Provide the [x, y] coordinate of the cell's center where the given text is located.  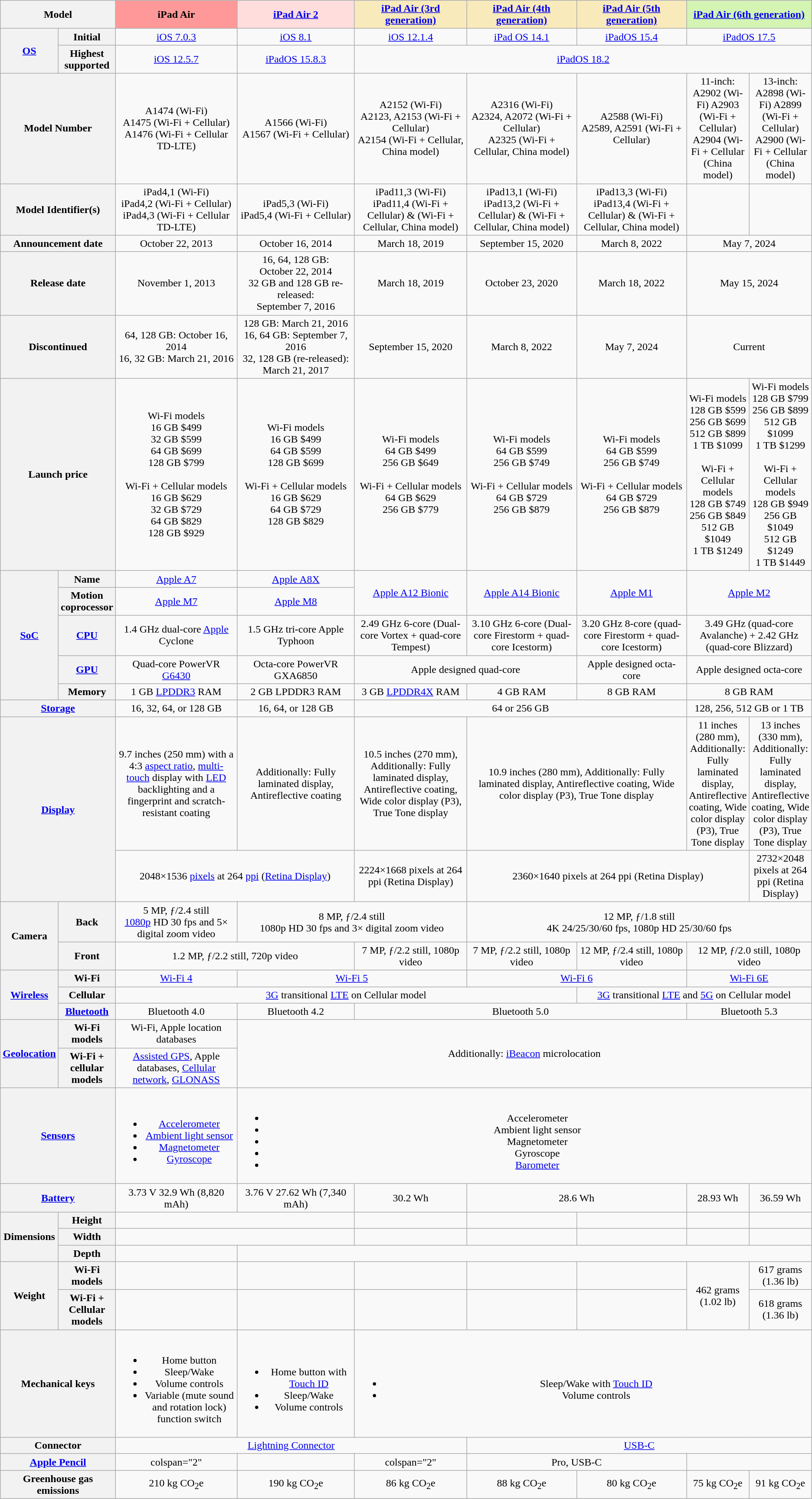
Pro, USB-C [577, 1462]
iOS 8.1 [296, 37]
Apple A7 [176, 579]
Home button with Touch IDSleep/WakeVolume controls [296, 1384]
Dimensions [29, 1237]
28.93 Wh [718, 1197]
Wireless [29, 995]
iOS 12.1.4 [410, 37]
36.59 Wh [780, 1197]
Home buttonSleep/WakeVolume controlsVariable (mute sound and rotation lock) function switch [176, 1384]
iPad Air (6th generation) [750, 15]
Apple M7 [176, 601]
Camera [29, 936]
Connector [58, 1446]
Wi-Fi models128 GB $599256 GB $699512 GB $8991 TB $1099Wi-Fi + Cellular models128 GB $749256 GB $849512 GB $10491 TB $1249 [718, 475]
iPad Air (5th generation) [632, 15]
2.49 GHz 6-core (Dual-core Vortex + quad-core Tempest) [410, 635]
iPad OS 14.1 [521, 37]
75 kg CO2e [718, 1485]
May 15, 2024 [750, 283]
Apple M8 [296, 601]
October 23, 2020 [521, 283]
Bluetooth [87, 1011]
iPad13,3 (Wi-Fi)iPad13,4 (Wi-Fi + Cellular) & (Wi-Fi + Cellular, China model) [632, 209]
Wi-Fi models128 GB $799256 GB $899512 GB $10991 TB $1299Wi-Fi + Cellular models128 GB $949256 GB $1049512 GB $12491 TB $1449 [780, 475]
13-inch:A2898 (Wi-Fi) A2899 (Wi-Fi + Cellular) A2900 (Wi-Fi + Cellular (China model) [780, 128]
3.76 V 27.62 Wh (7,340 mAh) [296, 1197]
iOS 7.0.3 [176, 37]
28.6 Wh [577, 1197]
USB-C [639, 1446]
Discontinued [58, 347]
iPadOS 17.5 [750, 37]
80 kg CO2e [632, 1485]
Launch price [58, 475]
Apple M1 [632, 593]
618 grams (1.36 lb) [780, 1310]
March 18, 2022 [632, 283]
Geolocation [29, 1053]
Greenhouse gas emissions [58, 1485]
64, 128 GB: October 16, 201416, 32 GB: March 21, 2016 [176, 347]
A2152 (Wi-Fi)A2123, A2153 (Wi-Fi + Cellular)A2154 (Wi-Fi + Cellular, China model) [410, 128]
Initial [87, 37]
Model Number [58, 128]
Announcement date [58, 243]
2732×2048 pixels at 264 ppi (Retina Display) [780, 876]
Highest supported [87, 59]
Cellular [87, 995]
iPadOS 15.4 [632, 37]
Mechanical keys [58, 1384]
Additionally: iBeacon microlocation [524, 1053]
190 kg CO2e [296, 1485]
Quad-core PowerVR G6430 [176, 669]
Bluetooth 4.2 [296, 1011]
3 GB LPDDR4X RAM [410, 692]
210 kg CO2e [176, 1485]
Motion coprocessor [87, 601]
Memory [87, 692]
A1474 (Wi-Fi)A1475 (Wi-Fi + Cellular)A1476 (Wi-Fi + Cellular TD-LTE) [176, 128]
Width [87, 1237]
86 kg CO2e [410, 1485]
Sleep/Wake with Touch IDVolume controls [583, 1384]
Wi-Fi + Cellular models [87, 1310]
10.5 inches (270 mm), Additionally: Fully laminated display, Antireflective coating, Wide color display (P3), True Tone display [410, 784]
Display [58, 810]
3G transitional LTE and 5G on Cellular model [694, 995]
CPU [87, 635]
128 GB: March 21, 201616, 64 GB: September 7, 201632, 128 GB (re-released): March 21, 2017 [296, 347]
Model Identifier(s) [58, 209]
12 MP, ƒ/2.4 still, 1080p video [632, 956]
Additionally: Fully laminated display, Antireflective coating [296, 784]
Wi-Fi [87, 978]
Wi-Fi 5 [352, 978]
Apple A8X [296, 579]
2 GB LPDDR3 RAM [296, 692]
iPad Air (3rd generation) [410, 15]
OS [29, 51]
1.5 GHz tri-core Apple Typhoon [296, 635]
12 MP, ƒ/1.8 still4K 24/25/30/60 fps, 1080p HD 25/30/60 fps [639, 922]
8 MP, ƒ/2.4 still1080p HD 30 fps and 3× digital zoom video [352, 922]
iPad5,3 (Wi-Fi)iPad5,4 (Wi-Fi + Cellular) [296, 209]
5 MP, ƒ/2.4 still1080p HD 30 fps and 5× digital zoom video [176, 922]
2224×1668 pixels at 264 ppi (Retina Display) [410, 876]
Weight [29, 1296]
AccelerometerAmbient light sensorMagnetometerGyroscope [176, 1136]
Battery [58, 1197]
11 inches (280 mm), Additionally: Fully laminated display, Antireflective coating, Wide color display (P3), True Tone display [718, 784]
iPad4,1 (Wi-Fi)iPad4,2 (Wi-Fi + Cellular)iPad4,3 (Wi-Fi + Cellular TD-LTE) [176, 209]
Front [87, 956]
9.7 inches (250 mm) with a 4:3 aspect ratio, multi-touch display with LED backlighting and a fingerprint and scratch-resistant coating [176, 784]
iPad11,3 (Wi-Fi)iPad11,4 (Wi-Fi + Cellular) & (Wi-Fi + Cellular, China model) [410, 209]
3G transitional LTE on Cellular model [346, 995]
Wi-Fi models16 GB $49932 GB $59964 GB $699128 GB $799Wi-Fi + Cellular models16 GB $62932 GB $72964 GB $829128 GB $929 [176, 475]
Apple M2 [750, 593]
3.10 GHz 6-core (Dual-core Firestorm + quad-core Icestorm) [521, 635]
Bluetooth 5.0 [521, 1011]
AccelerometerAmbient light sensorMagnetometerGyroscopeBarometer [524, 1136]
Apple Pencil [58, 1462]
Wi-Fi, Apple location databases [176, 1033]
462 grams (1.02 lb) [718, 1296]
October 22, 2013 [176, 243]
October 16, 2014 [296, 243]
iPad Air 2 [296, 15]
Wi-Fi 6E [750, 978]
Wi-Fi models64 GB $499256 GB $649Wi-Fi + Cellular models64 GB $629256 GB $779 [410, 475]
Lightning Connector [291, 1446]
Release date [58, 283]
Apple A14 Bionic [521, 593]
Wi-Fi 6 [577, 978]
1.2 MP, ƒ/2.2 still, 720p video [235, 956]
GPU [87, 669]
iPadOS 15.8.3 [296, 59]
16, 64, 128 GB:October 22, 201432 GB and 128 GB re-released:September 7, 2016 [296, 283]
91 kg CO2e [780, 1485]
10.9 inches (280 mm), Additionally: Fully laminated display, Antireflective coating, Wide color display (P3), True Tone display [577, 784]
Model [58, 15]
Depth [87, 1253]
13 inches (330 mm), Additionally: Fully laminated display, Antireflective coating, Wide color display (P3), True Tone display [780, 784]
1 GB LPDDR3 RAM [176, 692]
3.73 V 32.9 Wh (8,820 mAh) [176, 1197]
Height [87, 1220]
November 1, 2013 [176, 283]
Wi-Fi models16 GB $49964 GB $599128 GB $699Wi-Fi + Cellular models16 GB $62964 GB $729128 GB $829 [296, 475]
SoC [29, 635]
11-inch:A2902 (Wi-Fi) A2903 (Wi-Fi + Cellular) A2904 (Wi-Fi + Cellular (China model) [718, 128]
16, 64, or 128 GB [296, 708]
A2316 (Wi-Fi)A2324, A2072 (Wi-Fi + Cellular)A2325 (Wi-Fi + Cellular, China model) [521, 128]
Apple A12 Bionic [410, 593]
Current [750, 347]
Bluetooth 5.3 [750, 1011]
iPad Air [176, 15]
Bluetooth 4.0 [176, 1011]
A2588 (Wi-Fi)A2589, A2591 (Wi-Fi + Cellular) [632, 128]
1.4 GHz dual-core Apple Cyclone [176, 635]
3.49 GHz (quad-core Avalanche) + 2.42 GHz (quad-core Blizzard) [750, 635]
30.2 Wh [410, 1197]
4 GB RAM [521, 692]
3.20 GHz 8-core (quad-core Firestorm + quad-core Icestorm) [632, 635]
iPad13,1 (Wi-Fi)iPad13,2 (Wi-Fi + Cellular) & (Wi-Fi + Cellular, China model) [521, 209]
Wi-Fi 4 [176, 978]
Name [87, 579]
iOS 12.5.7 [176, 59]
Back [87, 922]
Sensors [58, 1136]
2048×1536 pixels at 264 ppi (Retina Display) [235, 876]
12 MP, ƒ/2.0 still, 1080p video [750, 956]
88 kg CO2e [521, 1485]
64 or 256 GB [521, 708]
Octa-core PowerVR GXA6850 [296, 669]
iPad Air (4th generation) [521, 15]
iPadOS 18.2 [583, 59]
617 grams (1.36 lb) [780, 1276]
2360×1640 pixels at 264 ppi (Retina Display) [608, 876]
128, 256, 512 GB or 1 TB [750, 708]
Apple designed quad-core [465, 669]
A1566 (Wi-Fi)A1567 (Wi-Fi + Cellular) [296, 128]
Assisted GPS, Apple databases, Cellular network, GLONASS [176, 1068]
Storage [58, 708]
Wi-Fi + cellular models [87, 1068]
16, 32, 64, or 128 GB [176, 708]
